From the cell containing the given text, extract its center point as (X, Y) coordinate. 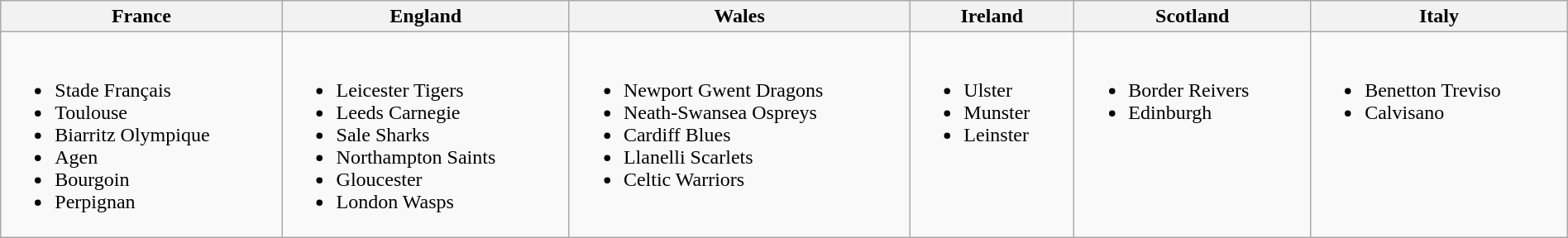
Stade Français Toulouse Biarritz Olympique Agen Bourgoin Perpignan (141, 135)
Wales (739, 17)
Leicester Tigers Leeds Carnegie Sale Sharks Northampton Saints Gloucester London Wasps (425, 135)
France (141, 17)
Ulster Munster Leinster (992, 135)
Italy (1439, 17)
Newport Gwent Dragons Neath-Swansea Ospreys Cardiff Blues Llanelli Scarlets Celtic Warriors (739, 135)
Benetton Treviso Calvisano (1439, 135)
Border Reivers Edinburgh (1193, 135)
England (425, 17)
Ireland (992, 17)
Scotland (1193, 17)
